Extract the [x, y] coordinate from the center of the cell holding the provided text.  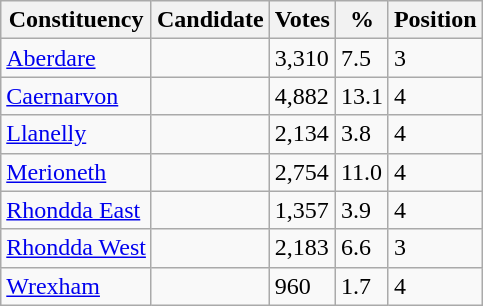
2,183 [302, 248]
13.1 [362, 96]
Aberdare [76, 58]
Wrexham [76, 286]
% [362, 20]
11.0 [362, 172]
Votes [302, 20]
7.5 [362, 58]
6.6 [362, 248]
Position [435, 20]
Merioneth [76, 172]
3.8 [362, 134]
2,754 [302, 172]
2,134 [302, 134]
Candidate [210, 20]
Rhondda East [76, 210]
4,882 [302, 96]
Rhondda West [76, 248]
Caernarvon [76, 96]
960 [302, 286]
1.7 [362, 286]
1,357 [302, 210]
3.9 [362, 210]
Llanelly [76, 134]
3,310 [302, 58]
Constituency [76, 20]
